Extract the [X, Y] coordinate from the center of the cell holding the provided text.  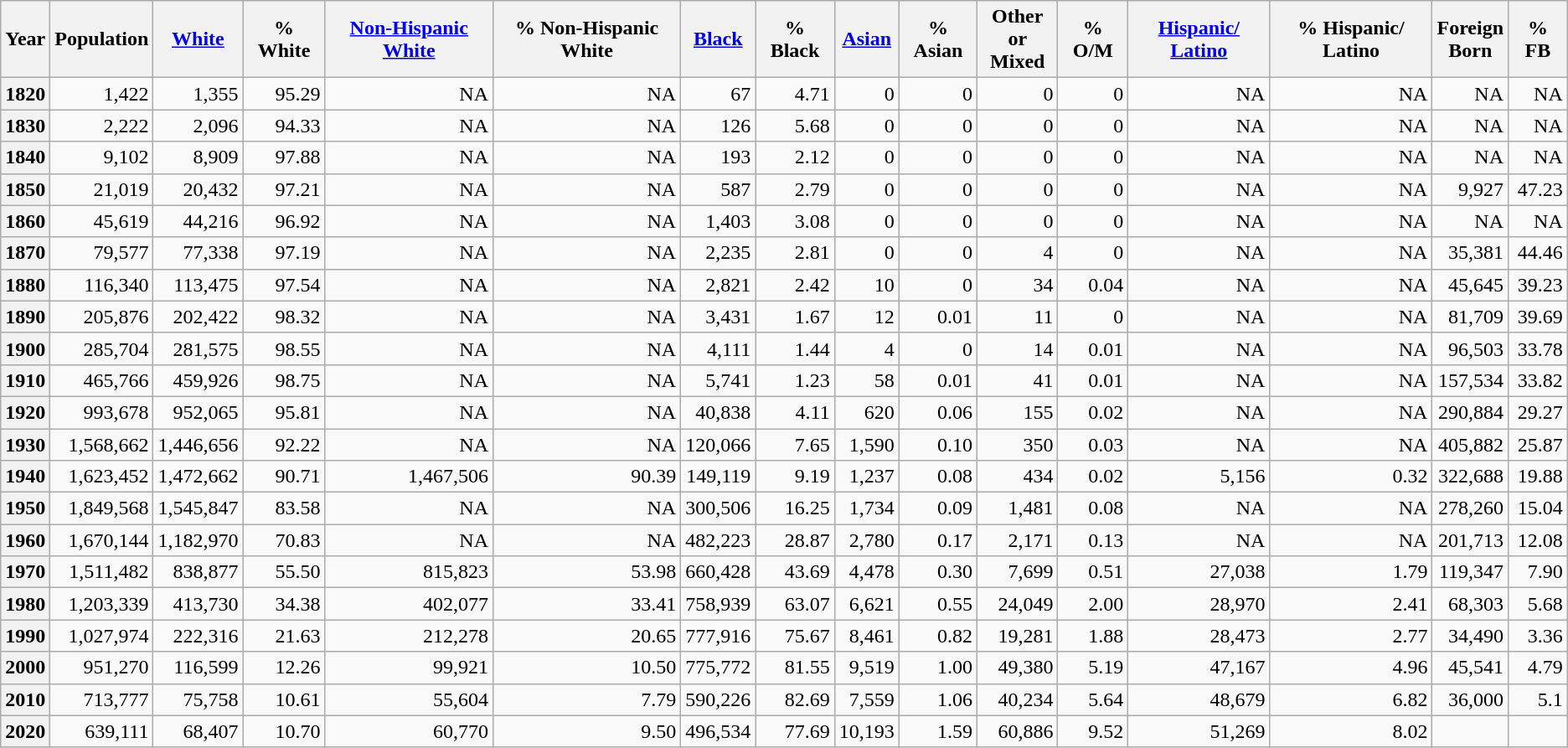
3.08 [795, 221]
45,645 [1471, 285]
126 [719, 126]
758,939 [719, 604]
20,432 [198, 189]
7.65 [795, 445]
95.29 [284, 94]
1950 [25, 508]
5.64 [1093, 699]
1980 [25, 604]
24,049 [1018, 604]
993,678 [102, 412]
1.88 [1093, 636]
15.04 [1538, 508]
116,599 [198, 668]
713,777 [102, 699]
1,237 [866, 477]
120,066 [719, 445]
0.30 [938, 572]
5,156 [1199, 477]
39.23 [1538, 285]
4.71 [795, 94]
590,226 [719, 699]
0.82 [938, 636]
1,670,144 [102, 540]
3.36 [1538, 636]
815,823 [409, 572]
1,203,339 [102, 604]
27,038 [1199, 572]
96,503 [1471, 348]
Hispanic/ Latino [1199, 39]
2.12 [795, 157]
7.79 [586, 699]
8.02 [1351, 731]
Other orMixed [1018, 39]
1.79 [1351, 572]
9.19 [795, 477]
7,699 [1018, 572]
10.70 [284, 731]
7.90 [1538, 572]
1970 [25, 572]
Year [25, 39]
7,559 [866, 699]
1920 [25, 412]
278,260 [1471, 508]
777,916 [719, 636]
34,490 [1471, 636]
1870 [25, 253]
97.54 [284, 285]
300,506 [719, 508]
% Non-Hispanic White [586, 39]
16.25 [795, 508]
% FB [1538, 39]
2.77 [1351, 636]
212,278 [409, 636]
97.21 [284, 189]
34 [1018, 285]
1990 [25, 636]
0.17 [938, 540]
1.59 [938, 731]
9.50 [586, 731]
1,590 [866, 445]
4,111 [719, 348]
119,347 [1471, 572]
1,472,662 [198, 477]
40,838 [719, 412]
20.65 [586, 636]
1.00 [938, 668]
45,541 [1471, 668]
11 [1018, 317]
1850 [25, 189]
775,772 [719, 668]
77.69 [795, 731]
10,193 [866, 731]
0.32 [1351, 477]
41 [1018, 380]
1910 [25, 380]
% Asian [938, 39]
77,338 [198, 253]
2.42 [795, 285]
55,604 [409, 699]
1,623,452 [102, 477]
% O/M [1093, 39]
Asian [866, 39]
9,927 [1471, 189]
49,380 [1018, 668]
482,223 [719, 540]
116,340 [102, 285]
58 [866, 380]
33.82 [1538, 380]
620 [866, 412]
0.03 [1093, 445]
55.50 [284, 572]
45,619 [102, 221]
% Hispanic/ Latino [1351, 39]
48,679 [1199, 699]
413,730 [198, 604]
9.52 [1093, 731]
1,849,568 [102, 508]
95.81 [284, 412]
4.96 [1351, 668]
6,621 [866, 604]
2020 [25, 731]
1,734 [866, 508]
1.06 [938, 699]
47,167 [1199, 668]
60,886 [1018, 731]
98.32 [284, 317]
28,970 [1199, 604]
81.55 [795, 668]
465,766 [102, 380]
222,316 [198, 636]
8,461 [866, 636]
155 [1018, 412]
12.26 [284, 668]
70.83 [284, 540]
5.19 [1093, 668]
90.71 [284, 477]
2,222 [102, 126]
1,568,662 [102, 445]
12 [866, 317]
0.10 [938, 445]
47.23 [1538, 189]
1,467,506 [409, 477]
90.39 [586, 477]
1900 [25, 348]
322,688 [1471, 477]
68,303 [1471, 604]
1,182,970 [198, 540]
0.06 [938, 412]
157,534 [1471, 380]
350 [1018, 445]
1940 [25, 477]
1,446,656 [198, 445]
Population [102, 39]
97.88 [284, 157]
43.69 [795, 572]
8,909 [198, 157]
2000 [25, 668]
94.33 [284, 126]
81,709 [1471, 317]
33.41 [586, 604]
1,403 [719, 221]
28.87 [795, 540]
201,713 [1471, 540]
44.46 [1538, 253]
1820 [25, 94]
402,077 [409, 604]
5,741 [719, 380]
2,171 [1018, 540]
% Black [795, 39]
2010 [25, 699]
40,234 [1018, 699]
51,269 [1199, 731]
1860 [25, 221]
21.63 [284, 636]
79,577 [102, 253]
281,575 [198, 348]
193 [719, 157]
Non-Hispanic White [409, 39]
10.61 [284, 699]
0.09 [938, 508]
25.87 [1538, 445]
0.55 [938, 604]
1930 [25, 445]
2.81 [795, 253]
290,884 [1471, 412]
113,475 [198, 285]
951,270 [102, 668]
67 [719, 94]
434 [1018, 477]
44,216 [198, 221]
1880 [25, 285]
2,780 [866, 540]
587 [719, 189]
97.19 [284, 253]
1960 [25, 540]
1,511,482 [102, 572]
1.67 [795, 317]
2.00 [1093, 604]
19,281 [1018, 636]
1.44 [795, 348]
838,877 [198, 572]
1,355 [198, 94]
82.69 [795, 699]
2,235 [719, 253]
9,102 [102, 157]
35,381 [1471, 253]
1,027,974 [102, 636]
660,428 [719, 572]
ForeignBorn [1471, 39]
96.92 [284, 221]
75.67 [795, 636]
285,704 [102, 348]
0.51 [1093, 572]
39.69 [1538, 317]
2,821 [719, 285]
205,876 [102, 317]
1840 [25, 157]
98.75 [284, 380]
1,545,847 [198, 508]
63.07 [795, 604]
14 [1018, 348]
2.41 [1351, 604]
21,019 [102, 189]
White [198, 39]
29.27 [1538, 412]
496,534 [719, 731]
1,481 [1018, 508]
3,431 [719, 317]
1,422 [102, 94]
4.11 [795, 412]
6.82 [1351, 699]
12.08 [1538, 540]
1830 [25, 126]
2,096 [198, 126]
1.23 [795, 380]
1890 [25, 317]
459,926 [198, 380]
9,519 [866, 668]
33.78 [1538, 348]
92.22 [284, 445]
98.55 [284, 348]
639,111 [102, 731]
34.38 [284, 604]
53.98 [586, 572]
36,000 [1471, 699]
75,758 [198, 699]
99,921 [409, 668]
4,478 [866, 572]
0.04 [1093, 285]
0.13 [1093, 540]
10.50 [586, 668]
2.79 [795, 189]
4.79 [1538, 668]
19.88 [1538, 477]
149,119 [719, 477]
Black [719, 39]
952,065 [198, 412]
10 [866, 285]
28,473 [1199, 636]
5.1 [1538, 699]
60,770 [409, 731]
405,882 [1471, 445]
202,422 [198, 317]
68,407 [198, 731]
% White [284, 39]
83.58 [284, 508]
